Detect which cell encompasses the target text, then output its [x, y] center coordinate. 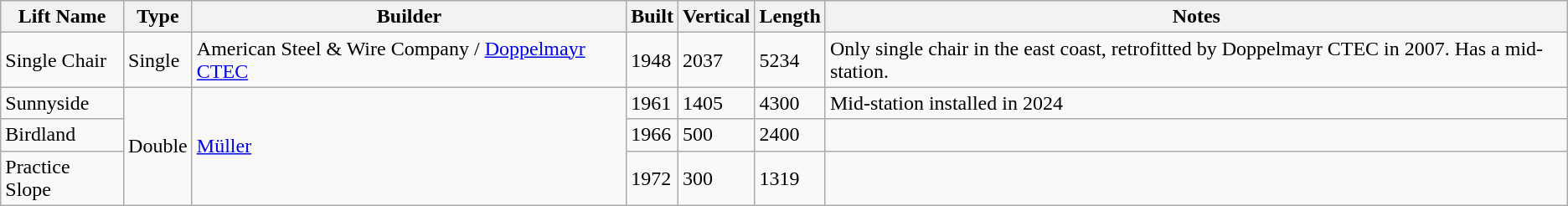
2400 [790, 135]
1948 [652, 60]
Builder [409, 17]
Notes [1196, 17]
1319 [790, 178]
1961 [652, 103]
Sunnyside [62, 103]
Double [158, 146]
Vertical [715, 17]
Mid-station installed in 2024 [1196, 103]
1972 [652, 178]
1966 [652, 135]
300 [715, 178]
Single Chair [62, 60]
500 [715, 135]
Single [158, 60]
Only single chair in the east coast, retrofitted by Doppelmayr CTEC in 2007. Has a mid-station. [1196, 60]
Length [790, 17]
1405 [715, 103]
Lift Name [62, 17]
Birdland [62, 135]
Built [652, 17]
5234 [790, 60]
Practice Slope [62, 178]
4300 [790, 103]
American Steel & Wire Company / Doppelmayr CTEC [409, 60]
Type [158, 17]
Müller [409, 146]
2037 [715, 60]
